Output the [x, y] coordinate of the center of the cell containing the given text.  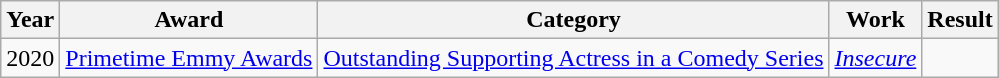
Category [574, 20]
Award [189, 20]
Outstanding Supporting Actress in a Comedy Series [574, 58]
2020 [30, 58]
Insecure [876, 58]
Primetime Emmy Awards [189, 58]
Result [960, 20]
Work [876, 20]
Year [30, 20]
